Return the [x, y] coordinate for the center point of the cell that contains the specified text.  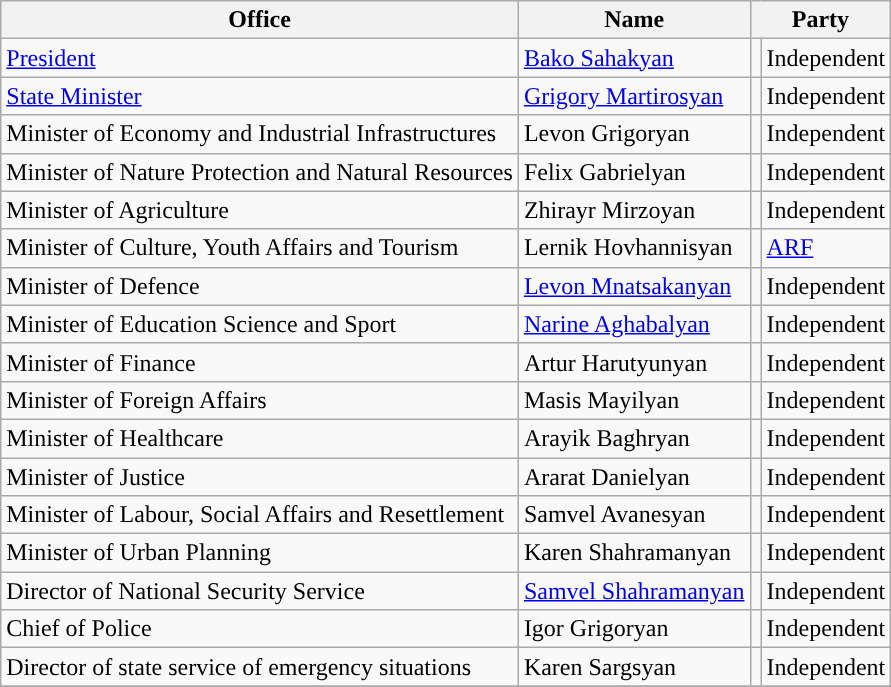
Narine Aghabalyan [634, 324]
Minister of Agriculture [260, 210]
Minister of Justice [260, 477]
Name [634, 20]
Artur Harutyunyan [634, 362]
Samvel Shahramanyan [634, 591]
ARF [826, 248]
Karen Shahramanyan [634, 553]
Bako Sahakyan [634, 58]
Director of state service of emergency situations [260, 667]
Minister of Healthcare [260, 438]
Minister of Urban Planning [260, 553]
Minister of Education Science and Sport [260, 324]
Samvel Avanesyan [634, 515]
State Minister [260, 96]
Lernik Hovhannisyan [634, 248]
Levon Mnatsakanyan [634, 286]
Karen Sargsyan [634, 667]
Igor Grigoryan [634, 629]
Ararat Danielyan [634, 477]
Arayik Baghryan [634, 438]
Director of National Security Service [260, 591]
Party [820, 20]
President [260, 58]
Grigory Martirosyan [634, 96]
Felix Gabrielyan [634, 172]
Minister of Foreign Affairs [260, 400]
Minister of Culture, Youth Affairs and Tourism [260, 248]
Minister of Economy and Industrial Infrastructures [260, 134]
Minister of Finance [260, 362]
Office [260, 20]
Levon Grigoryan [634, 134]
Minister of Defence [260, 286]
Minister of Nature Protection and Natural Resources [260, 172]
Minister of Labour, Social Affairs and Resettlement [260, 515]
Zhirayr Mirzoyan [634, 210]
Masis Mayilyan [634, 400]
Chief of Police [260, 629]
